For the text-containing cell, return its midpoint in [X, Y] coordinate format. 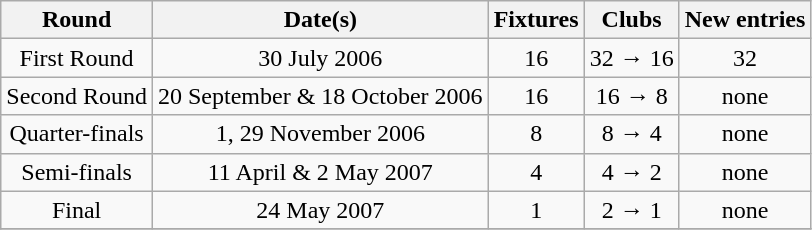
20 September & 18 October 2006 [320, 96]
1, 29 November 2006 [320, 134]
8 [536, 134]
Date(s) [320, 20]
Semi-finals [77, 172]
16 → 8 [632, 96]
Clubs [632, 20]
First Round [77, 58]
Second Round [77, 96]
Round [77, 20]
8 → 4 [632, 134]
New entries [745, 20]
24 May 2007 [320, 210]
30 July 2006 [320, 58]
1 [536, 210]
11 April & 2 May 2007 [320, 172]
Fixtures [536, 20]
Quarter-finals [77, 134]
2 → 1 [632, 210]
4 → 2 [632, 172]
Final [77, 210]
4 [536, 172]
32 [745, 58]
32 → 16 [632, 58]
